Determine the [X, Y] coordinate at the center of the cell enclosing the given text.  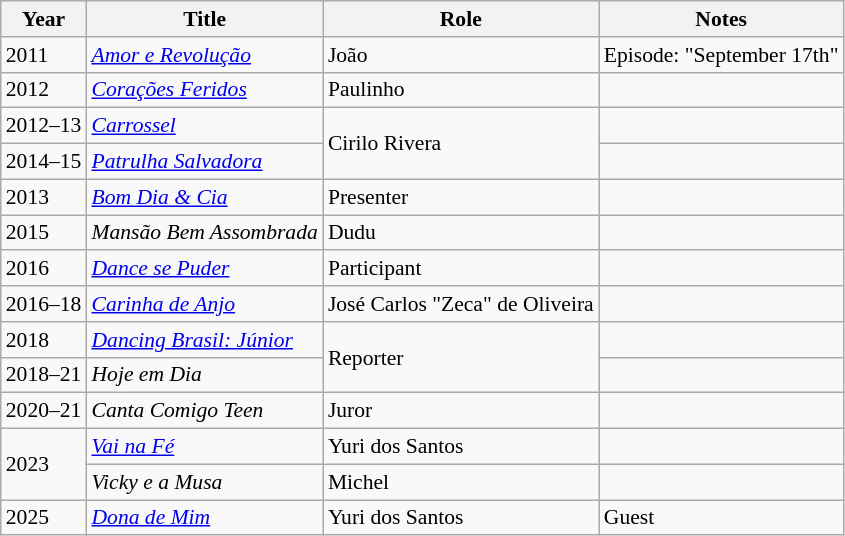
Notes [722, 19]
2015 [44, 233]
2020–21 [44, 411]
2016–18 [44, 304]
Corações Feridos [204, 90]
Reporter [461, 358]
Role [461, 19]
João [461, 55]
Dancing Brasil: Júnior [204, 340]
Title [204, 19]
Hoje em Dia [204, 375]
Presenter [461, 197]
Juror [461, 411]
Episode: "September 17th" [722, 55]
Amor e Revolução [204, 55]
Michel [461, 482]
Participant [461, 269]
Dona de Mim [204, 518]
Vai na Fé [204, 447]
Dudu [461, 233]
Dance se Puder [204, 269]
2018–21 [44, 375]
2018 [44, 340]
2013 [44, 197]
2023 [44, 464]
Mansão Bem Assombrada [204, 233]
Year [44, 19]
2012 [44, 90]
2012–13 [44, 126]
Cirilo Rivera [461, 144]
Vicky e a Musa [204, 482]
2011 [44, 55]
Paulinho [461, 90]
2025 [44, 518]
Guest [722, 518]
Patrulha Salvadora [204, 162]
2014–15 [44, 162]
Canta Comigo Teen [204, 411]
2016 [44, 269]
Carinha de Anjo [204, 304]
Carrossel [204, 126]
Bom Dia & Cia [204, 197]
José Carlos "Zeca" de Oliveira [461, 304]
